Identify which cell holds the provided text, then report its (X, Y) central coordinate. 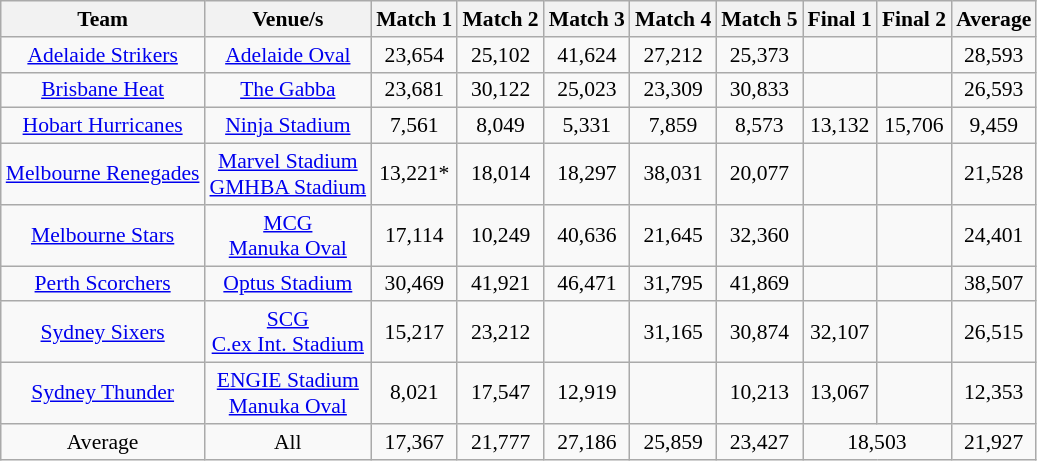
27,186 (587, 442)
30,833 (759, 90)
23,212 (500, 332)
17,114 (414, 236)
23,681 (414, 90)
Venue/s (288, 19)
21,528 (994, 174)
15,217 (414, 332)
13,132 (840, 126)
28,593 (994, 55)
46,471 (587, 284)
38,507 (994, 284)
10,213 (759, 394)
25,102 (500, 55)
20,077 (759, 174)
Brisbane Heat (103, 90)
All (288, 442)
Match 5 (759, 19)
40,636 (587, 236)
23,654 (414, 55)
41,624 (587, 55)
8,573 (759, 126)
Sydney Thunder (103, 394)
13,067 (840, 394)
Perth Scorchers (103, 284)
32,360 (759, 236)
Match 3 (587, 19)
Final 1 (840, 19)
MCGManuka Oval (288, 236)
18,503 (878, 442)
Match 4 (673, 19)
13,221* (414, 174)
21,777 (500, 442)
12,353 (994, 394)
SCGC.ex Int. Stadium (288, 332)
30,874 (759, 332)
Match 2 (500, 19)
8,021 (414, 394)
10,249 (500, 236)
Adelaide Oval (288, 55)
26,593 (994, 90)
26,515 (994, 332)
Ninja Stadium (288, 126)
31,165 (673, 332)
8,049 (500, 126)
7,859 (673, 126)
17,547 (500, 394)
21,927 (994, 442)
21,645 (673, 236)
17,367 (414, 442)
The Gabba (288, 90)
24,401 (994, 236)
30,469 (414, 284)
Match 1 (414, 19)
15,706 (914, 126)
41,869 (759, 284)
9,459 (994, 126)
Adelaide Strikers (103, 55)
38,031 (673, 174)
25,859 (673, 442)
Team (103, 19)
23,427 (759, 442)
30,122 (500, 90)
23,309 (673, 90)
32,107 (840, 332)
18,297 (587, 174)
5,331 (587, 126)
Melbourne Renegades (103, 174)
12,919 (587, 394)
Optus Stadium (288, 284)
25,023 (587, 90)
31,795 (673, 284)
Marvel StadiumGMHBA Stadium (288, 174)
27,212 (673, 55)
Sydney Sixers (103, 332)
41,921 (500, 284)
Final 2 (914, 19)
7,561 (414, 126)
ENGIE StadiumManuka Oval (288, 394)
18,014 (500, 174)
Hobart Hurricanes (103, 126)
25,373 (759, 55)
Melbourne Stars (103, 236)
